Provide the (X, Y) coordinate of the cell's center where the given text is located.  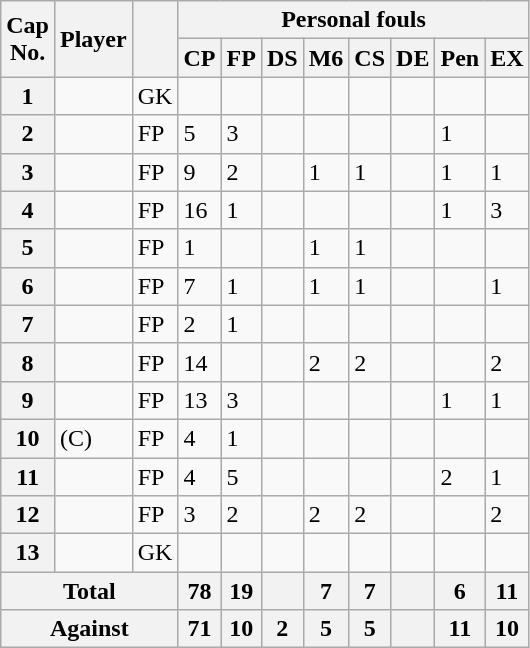
Against (90, 629)
EX (507, 58)
Pen (460, 58)
19 (241, 591)
DE (413, 58)
Total (90, 591)
8 (28, 362)
Player (93, 39)
CP (200, 58)
14 (200, 362)
16 (200, 210)
12 (28, 515)
78 (200, 591)
DS (282, 58)
Personal fouls (354, 20)
CapNo. (28, 39)
M6 (326, 58)
71 (200, 629)
CS (370, 58)
(C) (93, 438)
